Locate the cell with the specified text and output its (X, Y) center coordinate. 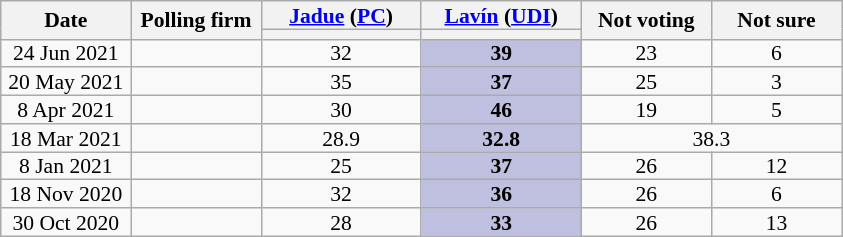
18 Nov 2020 (66, 194)
28.9 (341, 138)
38.3 (711, 138)
23 (646, 53)
13 (776, 222)
20 May 2021 (66, 82)
30 Oct 2020 (66, 222)
46 (501, 110)
Jadue (PC) (341, 15)
32.8 (501, 138)
8 Jan 2021 (66, 166)
Not voting (646, 20)
36 (501, 194)
28 (341, 222)
19 (646, 110)
Polling firm (196, 20)
5 (776, 110)
Date (66, 20)
39 (501, 53)
Lavín (UDI) (501, 15)
24 Jun 2021 (66, 53)
Not sure (776, 20)
35 (341, 82)
30 (341, 110)
18 Mar 2021 (66, 138)
12 (776, 166)
8 Apr 2021 (66, 110)
3 (776, 82)
33 (501, 222)
